Search for the cell housing the specified text and yield its [X, Y] center coordinate. 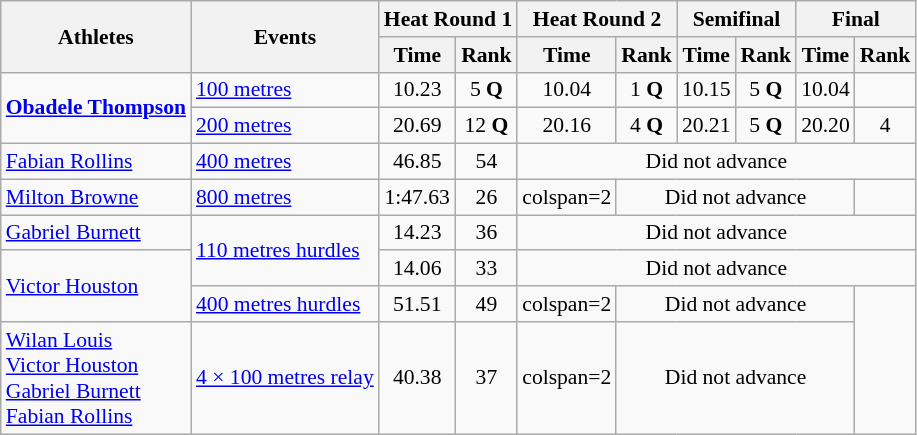
20.69 [418, 126]
Victor Houston [96, 286]
49 [487, 304]
Final [856, 19]
20.16 [566, 126]
400 metres hurdles [285, 304]
Athletes [96, 36]
100 metres [285, 90]
12 Q [487, 126]
10.23 [418, 90]
Events [285, 36]
Semifinal [736, 19]
1:47.63 [418, 197]
20.20 [826, 126]
Wilan LouisVictor HoustonGabriel BurnettFabian Rollins [96, 378]
51.51 [418, 304]
33 [487, 269]
40.38 [418, 378]
400 metres [285, 162]
Heat Round 1 [448, 19]
54 [487, 162]
4 Q [646, 126]
110 metres hurdles [285, 250]
4 × 100 metres relay [285, 378]
26 [487, 197]
36 [487, 233]
46.85 [418, 162]
20.21 [706, 126]
Heat Round 2 [597, 19]
4 [886, 126]
1 Q [646, 90]
14.23 [418, 233]
800 metres [285, 197]
Gabriel Burnett [96, 233]
10.15 [706, 90]
Milton Browne [96, 197]
14.06 [418, 269]
Obadele Thompson [96, 108]
200 metres [285, 126]
37 [487, 378]
Fabian Rollins [96, 162]
